From the cell containing the given text, extract its center point as [x, y] coordinate. 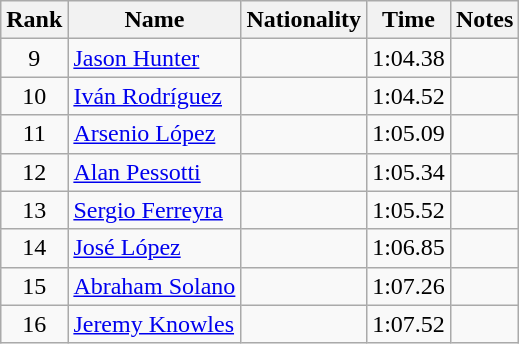
Notes [484, 20]
16 [34, 324]
10 [34, 96]
11 [34, 134]
1:05.34 [409, 172]
Sergio Ferreyra [154, 210]
1:04.52 [409, 96]
Rank [34, 20]
1:05.09 [409, 134]
1:07.26 [409, 286]
Jason Hunter [154, 58]
15 [34, 286]
Name [154, 20]
Alan Pessotti [154, 172]
13 [34, 210]
Jeremy Knowles [154, 324]
Arsenio López [154, 134]
Iván Rodríguez [154, 96]
1:06.85 [409, 248]
9 [34, 58]
1:04.38 [409, 58]
Abraham Solano [154, 286]
14 [34, 248]
Nationality [304, 20]
José López [154, 248]
1:05.52 [409, 210]
Time [409, 20]
12 [34, 172]
1:07.52 [409, 324]
